Detect which cell encompasses the target text, then output its (X, Y) center coordinate. 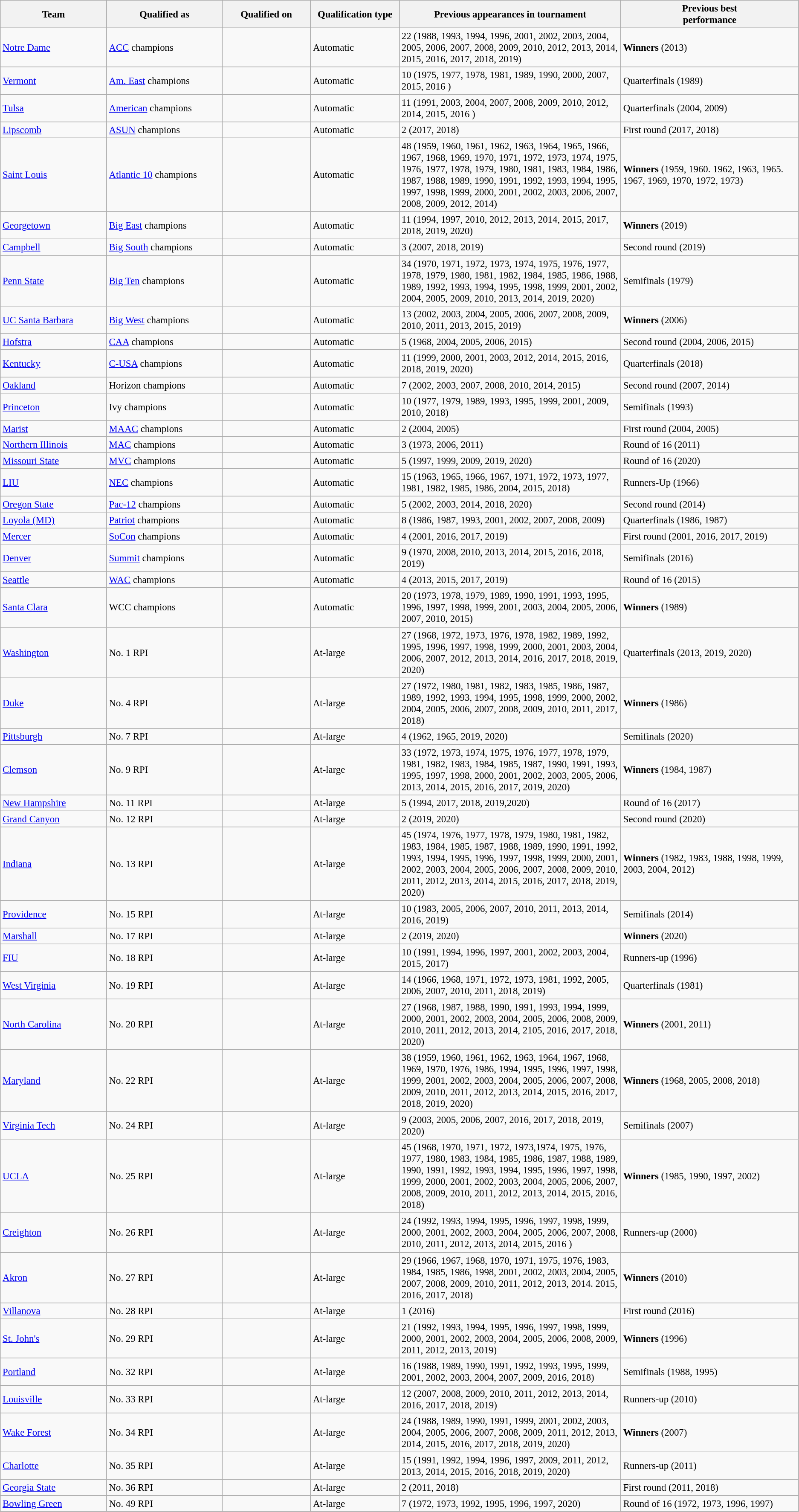
No. 26 RPI (164, 1233)
No. 35 RPI (164, 1466)
Quarterfinals (1986, 1987) (709, 520)
No. 32 RPI (164, 1372)
Winners (1984, 1987) (709, 769)
MAAC champions (164, 429)
Indiana (54, 864)
2 (2011, 2018) (510, 1488)
20 (1973, 1978, 1979, 1989, 1990, 1991, 1993, 1995, 1996, 1997, 1998, 1999, 2001, 2003, 2004, 2005, 2006, 2007, 2010, 2015) (510, 608)
Qualification type (355, 15)
10 (1983, 2005, 2006, 2007, 2010, 2011, 2013, 2014, 2016, 2019) (510, 914)
Charlotte (54, 1466)
Bowling Green (54, 1503)
No. 20 RPI (164, 1024)
Runners-up (2010) (709, 1399)
Semifinals (1988, 1995) (709, 1372)
First round (2017, 2018) (709, 130)
Semifinals (1979) (709, 281)
Runners-up (1996) (709, 958)
Previous appearances in tournament (510, 15)
16 (1988, 1989, 1990, 1991, 1992, 1993, 1995, 1999, 2001, 2002, 2003, 2004, 2007, 2009, 2016, 2018) (510, 1372)
Second round (2004, 2006, 2015) (709, 342)
Princeton (54, 407)
UCLA (54, 1176)
Vermont (54, 81)
Winners (2001, 2011) (709, 1024)
Georgia State (54, 1488)
Oakland (54, 385)
No. 34 RPI (164, 1433)
9 (2003, 2005, 2006, 2007, 2016, 2017, 2018, 2019, 2020) (510, 1126)
Second round (2014) (709, 505)
LIU (54, 483)
No. 15 RPI (164, 914)
MVC champions (164, 461)
Quarterfinals (2013, 2019, 2020) (709, 653)
1 (2016) (510, 1311)
Marshall (54, 936)
No. 19 RPI (164, 985)
Winners (1996) (709, 1338)
Georgetown (54, 225)
Winners (1959, 1960. 1962, 1963, 1965. 1967, 1969, 1970, 1972, 1973) (709, 175)
Missouri State (54, 461)
Big East champions (164, 225)
Ivy champions (164, 407)
Duke (54, 703)
WCC champions (164, 608)
No. 25 RPI (164, 1176)
Creighton (54, 1233)
Semifinals (1993) (709, 407)
Semifinals (2007) (709, 1126)
Winners (1982, 1983, 1988, 1998, 1999, 2003, 2004, 2012) (709, 864)
10 (1975, 1977, 1978, 1981, 1989, 1990, 2000, 2007, 2015, 2016 ) (510, 81)
Summit champions (164, 558)
No. 11 RPI (164, 803)
11 (1999, 2000, 2001, 2003, 2012, 2014, 2015, 2016, 2018, 2019, 2020) (510, 363)
Virginia Tech (54, 1126)
4 (2013, 2015, 2017, 2019) (510, 580)
Second round (2019) (709, 247)
Grand Canyon (54, 819)
First round (2016) (709, 1311)
Campbell (54, 247)
Round of 16 (2020) (709, 461)
Round of 16 (2011) (709, 445)
C-USA champions (164, 363)
Quarterfinals (1989) (709, 81)
Maryland (54, 1081)
24 (1988, 1989, 1990, 1991, 1999, 2001, 2002, 2003, 2004, 2005, 2006, 2007, 2008, 2009, 2011, 2012, 2013, 2014, 2015, 2016, 2017, 2018, 2019, 2020) (510, 1433)
No. 36 RPI (164, 1488)
Akron (54, 1278)
No. 17 RPI (164, 936)
Runners-up (2000) (709, 1233)
Big Ten champions (164, 281)
Louisville (54, 1399)
NEC champions (164, 483)
Pac-12 champions (164, 505)
10 (1991, 1994, 1996, 1997, 2001, 2002, 2003, 2004, 2015, 2017) (510, 958)
No. 24 RPI (164, 1126)
No. 18 RPI (164, 958)
Quarterfinals (1981) (709, 985)
Seattle (54, 580)
21 (1992, 1993, 1994, 1995, 1996, 1997, 1998, 1999, 2000, 2001, 2002, 2003, 2004, 2005, 2006, 2008, 2009, 2011, 2012, 2013, 2019) (510, 1338)
Semifinals (2016) (709, 558)
Winners (2007) (709, 1433)
Previous bestperformance (709, 15)
Clemson (54, 769)
Atlantic 10 champions (164, 175)
FIU (54, 958)
Runners-up (2011) (709, 1466)
MAC champions (164, 445)
9 (1970, 2008, 2010, 2013, 2014, 2015, 2016, 2018, 2019) (510, 558)
ACC champions (164, 48)
Winners (2019) (709, 225)
Tulsa (54, 108)
No. 22 RPI (164, 1081)
22 (1988, 1993, 1994, 1996, 2001, 2002, 2003, 2004, 2005, 2006, 2007, 2008, 2009, 2010, 2012, 2013, 2014, 2015, 2016, 2017, 2018, 2019) (510, 48)
Penn State (54, 281)
Qualified on (266, 15)
No. 4 RPI (164, 703)
Oregon State (54, 505)
5 (1968, 2004, 2005, 2006, 2015) (510, 342)
Qualified as (164, 15)
11 (1994, 1997, 2010, 2012, 2013, 2014, 2015, 2017, 2018, 2019, 2020) (510, 225)
Second round (2020) (709, 819)
Winners (2006) (709, 320)
Team (54, 15)
Northern Illinois (54, 445)
New Hampshire (54, 803)
15 (1991, 1992, 1994, 1996, 1997, 2009, 2011, 2012, 2013, 2014, 2015, 2016, 2018, 2019, 2020) (510, 1466)
14 (1966, 1968, 1971, 1972, 1973, 1981, 1992, 2005, 2006, 2007, 2010, 2011, 2018, 2019) (510, 985)
Portland (54, 1372)
WAC champions (164, 580)
No. 7 RPI (164, 736)
Villanova (54, 1311)
Washington (54, 653)
Lipscomb (54, 130)
Round of 16 (2017) (709, 803)
Round of 16 (1972, 1973, 1996, 1997) (709, 1503)
No. 49 RPI (164, 1503)
No. 29 RPI (164, 1338)
Runners-Up (1966) (709, 483)
4 (1962, 1965, 2019, 2020) (510, 736)
Winners (1985, 1990, 1997, 2002) (709, 1176)
First round (2011, 2018) (709, 1488)
No. 1 RPI (164, 653)
West Virginia (54, 985)
Marist (54, 429)
Semifinals (2020) (709, 736)
Winners (1989) (709, 608)
5 (1994, 2017, 2018, 2019,2020) (510, 803)
Quarterfinals (2004, 2009) (709, 108)
Winners (2020) (709, 936)
Quarterfinals (2018) (709, 363)
Patriot champions (164, 520)
Am. East champions (164, 81)
Loyola (MD) (54, 520)
Wake Forest (54, 1433)
Pittsburgh (54, 736)
7 (2002, 2003, 2007, 2008, 2010, 2014, 2015) (510, 385)
Winners (2010) (709, 1278)
11 (1991, 2003, 2004, 2007, 2008, 2009, 2010, 2012, 2014, 2015, 2016 ) (510, 108)
First round (2001, 2016, 2017, 2019) (709, 537)
No. 12 RPI (164, 819)
13 (2002, 2003, 2004, 2005, 2006, 2007, 2008, 2009, 2010, 2011, 2013, 2015, 2019) (510, 320)
CAA champions (164, 342)
No. 9 RPI (164, 769)
2 (2004, 2005) (510, 429)
No. 13 RPI (164, 864)
Santa Clara (54, 608)
Mercer (54, 537)
Kentucky (54, 363)
ASUN champions (164, 130)
Round of 16 (2015) (709, 580)
Second round (2007, 2014) (709, 385)
7 (1972, 1973, 1992, 1995, 1996, 1997, 2020) (510, 1503)
3 (1973, 2006, 2011) (510, 445)
Saint Louis (54, 175)
Winners (1986) (709, 703)
Big South champions (164, 247)
12 (2007, 2008, 2009, 2010, 2011, 2012, 2013, 2014, 2016, 2017, 2018, 2019) (510, 1399)
Notre Dame (54, 48)
8 (1986, 1987, 1993, 2001, 2002, 2007, 2008, 2009) (510, 520)
St. John's (54, 1338)
24 (1992, 1993, 1994, 1995, 1996, 1997, 1998, 1999, 2000, 2001, 2002, 2003, 2004, 2005, 2006, 2007, 2008, 2010, 2011, 2012, 2013, 2014, 2015, 2016 ) (510, 1233)
First round (2004, 2005) (709, 429)
Providence (54, 914)
No. 27 RPI (164, 1278)
American champions (164, 108)
5 (1997, 1999, 2009, 2019, 2020) (510, 461)
UC Santa Barbara (54, 320)
4 (2001, 2016, 2017, 2019) (510, 537)
No. 33 RPI (164, 1399)
North Carolina (54, 1024)
Big West champions (164, 320)
10 (1977, 1979, 1989, 1993, 1995, 1999, 2001, 2009, 2010, 2018) (510, 407)
Winners (2013) (709, 48)
Semifinals (2014) (709, 914)
15 (1963, 1965, 1966, 1967, 1971, 1972, 1973, 1977, 1981, 1982, 1985, 1986, 2004, 2015, 2018) (510, 483)
SoCon champions (164, 537)
3 (2007, 2018, 2019) (510, 247)
Winners (1968, 2005, 2008, 2018) (709, 1081)
No. 28 RPI (164, 1311)
Hofstra (54, 342)
Denver (54, 558)
Horizon champions (164, 385)
2 (2017, 2018) (510, 130)
5 (2002, 2003, 2014, 2018, 2020) (510, 505)
